Pinpoint the cell where the given text exists, returning its [x, y] midpoint coordinate. 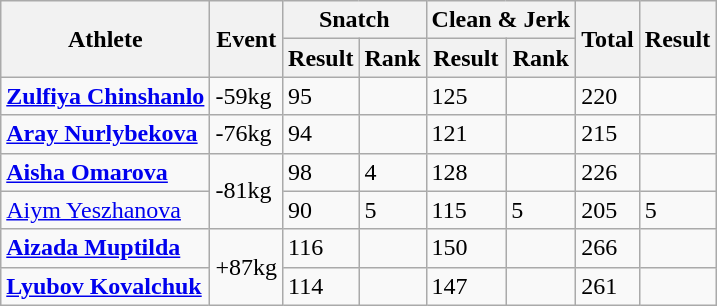
Aray Nurlybekova [106, 134]
94 [321, 134]
Zulfiya Chinshanlo [106, 96]
90 [321, 210]
Aisha Omarova [106, 172]
128 [466, 172]
205 [608, 210]
116 [321, 248]
121 [466, 134]
114 [321, 286]
Total [608, 39]
Aizada Muptilda [106, 248]
Lyubov Kovalchuk [106, 286]
+87kg [246, 267]
Clean & Jerk [501, 20]
226 [608, 172]
-81kg [246, 191]
-76kg [246, 134]
Aiym Yeszhanova [106, 210]
150 [466, 248]
115 [466, 210]
220 [608, 96]
Snatch [355, 20]
125 [466, 96]
98 [321, 172]
215 [608, 134]
Event [246, 39]
Athlete [106, 39]
95 [321, 96]
-59kg [246, 96]
266 [608, 248]
147 [466, 286]
261 [608, 286]
4 [392, 172]
